Return the (X, Y) coordinate for the center point of the cell that contains the specified text.  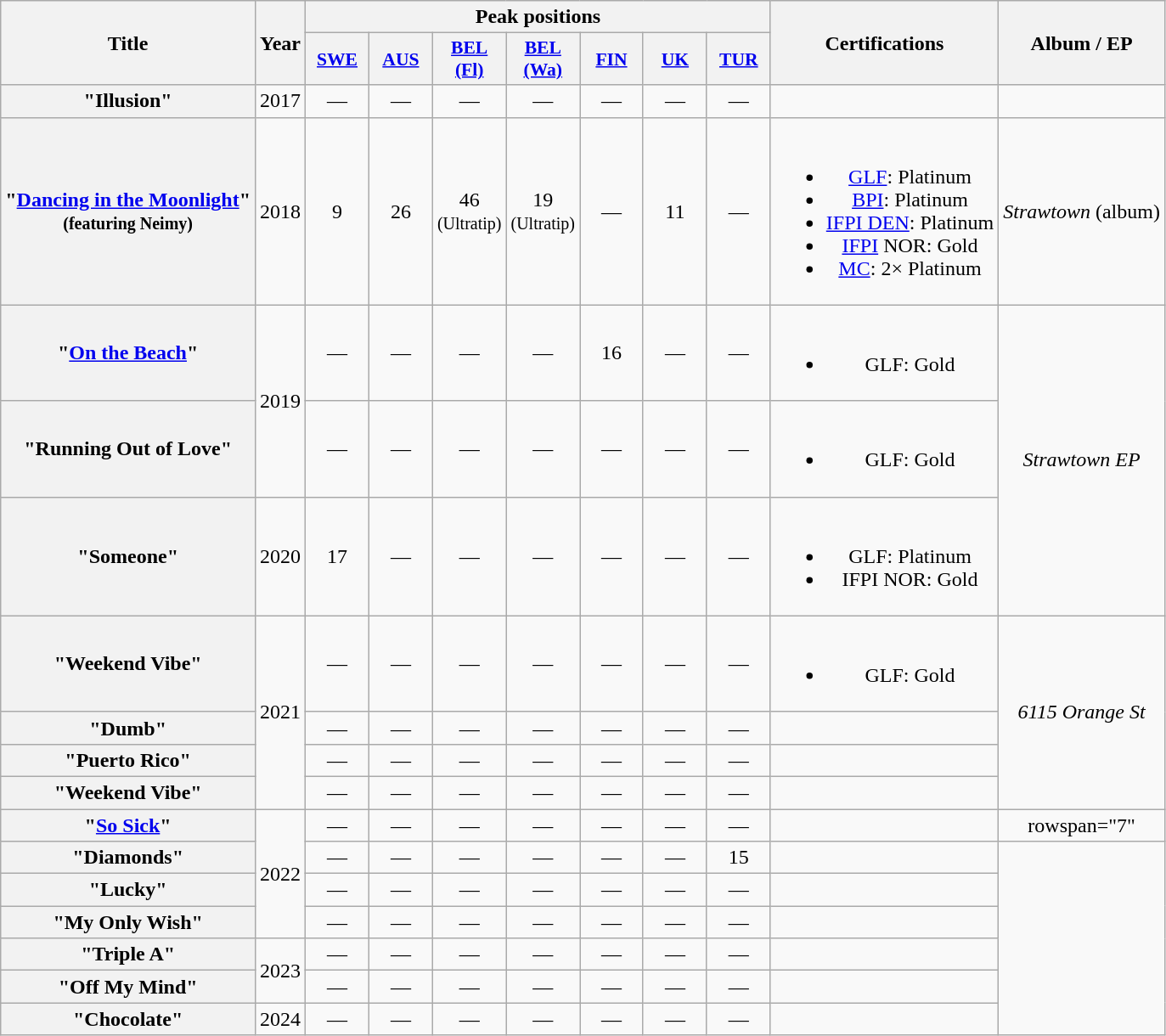
16 (611, 353)
6115 Orange St (1082, 712)
rowspan="7" (1082, 825)
Year (280, 42)
19 (Ultratip) (544, 211)
"Illusion" (128, 101)
"So Sick" (128, 825)
2020 (280, 556)
Peak positions (538, 17)
2017 (280, 101)
46 (Ultratip) (469, 211)
AUS (401, 59)
"Running Out of Love" (128, 448)
SWE (338, 59)
"Dumb" (128, 728)
FIN (611, 59)
BEL (Fl) (469, 59)
BEL (Wa) (544, 59)
"Triple A" (128, 954)
"Diamonds" (128, 858)
"Puerto Rico" (128, 760)
GLF: PlatinumIFPI NOR: Gold (884, 556)
"Chocolate" (128, 1019)
"Dancing in the Moonlight" (featuring Neimy) (128, 211)
26 (401, 211)
"My Only Wish" (128, 922)
"On the Beach" (128, 353)
2022 (280, 873)
Strawtown EP (1082, 460)
9 (338, 211)
"Someone" (128, 556)
2021 (280, 712)
Title (128, 42)
GLF: PlatinumBPI: PlatinumIFPI DEN: PlatinumIFPI NOR: GoldMC: 2× Platinum (884, 211)
15 (739, 858)
2023 (280, 971)
17 (338, 556)
2018 (280, 211)
Album / EP (1082, 42)
TUR (739, 59)
11 (674, 211)
2019 (280, 401)
Strawtown (album) (1082, 211)
2024 (280, 1019)
"Off My Mind" (128, 987)
UK (674, 59)
Certifications (884, 42)
"Lucky" (128, 890)
